Search for the cell housing the specified text and yield its [x, y] center coordinate. 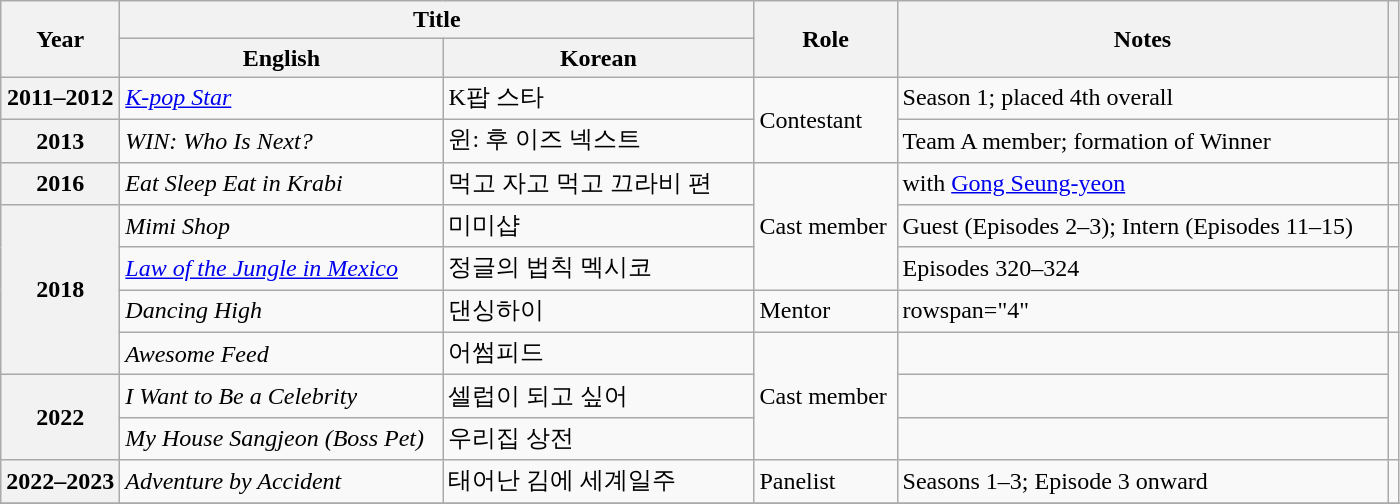
2011–2012 [60, 98]
Guest (Episodes 2–3); Intern (Episodes 11–15) [1142, 226]
2016 [60, 184]
Team A member; formation of Winner [1142, 140]
I Want to Be a Celebrity [282, 396]
태어난 김에 세계일주 [598, 482]
Episodes 320–324 [1142, 268]
Notes [1142, 39]
Adventure by Accident [282, 482]
rowspan="4" [1142, 312]
K팝 스타 [598, 98]
Mentor [826, 312]
Panelist [826, 482]
Korean [598, 58]
Role [826, 39]
정글의 법칙 멕시코 [598, 268]
Mimi Shop [282, 226]
Contestant [826, 120]
with Gong Seung-yeon [1142, 184]
English [282, 58]
우리집 상전 [598, 438]
Seasons 1–3; Episode 3 onward [1142, 482]
My House Sangjeon (Boss Pet) [282, 438]
K-pop Star [282, 98]
Law of the Jungle in Mexico [282, 268]
2022 [60, 418]
Dancing High [282, 312]
WIN: Who Is Next? [282, 140]
어썸피드 [598, 354]
Awesome Feed [282, 354]
Title [437, 20]
2013 [60, 140]
2018 [60, 290]
Year [60, 39]
미미샵 [598, 226]
윈: 후 이즈 넥스트 [598, 140]
먹고 자고 먹고 끄라비 편 [598, 184]
2022–2023 [60, 482]
셀럽이 되고 싶어 [598, 396]
Season 1; placed 4th overall [1142, 98]
Eat Sleep Eat in Krabi [282, 184]
댄싱하이 [598, 312]
